Scan for the cell matching the given text and deliver its [x, y] coordinate at center. 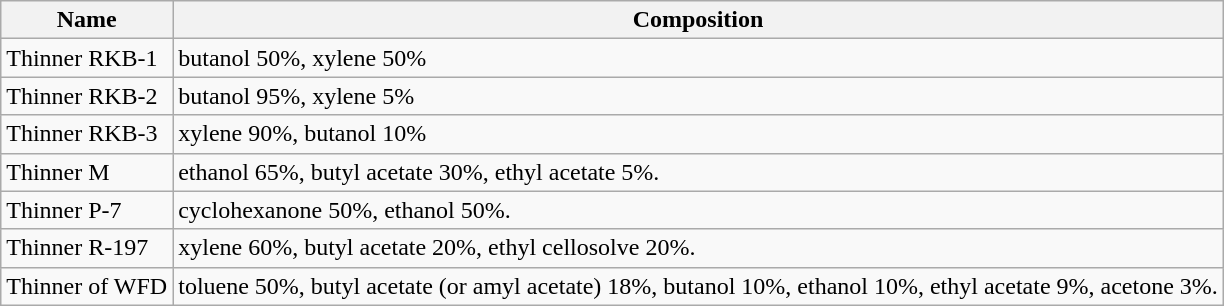
xylene 60%, butyl acetate 20%, ethyl cellosolve 20%. [698, 248]
Thinner of WFD [87, 286]
Thinner P-7 [87, 210]
Thinner RKB-1 [87, 58]
Thinner M [87, 172]
Thinner RKB-2 [87, 96]
ethanol 65%, butyl acetate 30%, ethyl acetate 5%. [698, 172]
Thinner RKB-3 [87, 134]
cyclohexanone 50%, ethanol 50%. [698, 210]
butanol 50%, xylene 50% [698, 58]
xylene 90%, butanol 10% [698, 134]
butanol 95%, xylene 5% [698, 96]
Name [87, 20]
Thinner R-197 [87, 248]
toluene 50%, butyl acetate (or amyl acetate) 18%, butanol 10%, ethanol 10%, ethyl acetate 9%, acetone 3%. [698, 286]
Composition [698, 20]
